Return the [X, Y] coordinate for the center point of the cell that contains the specified text.  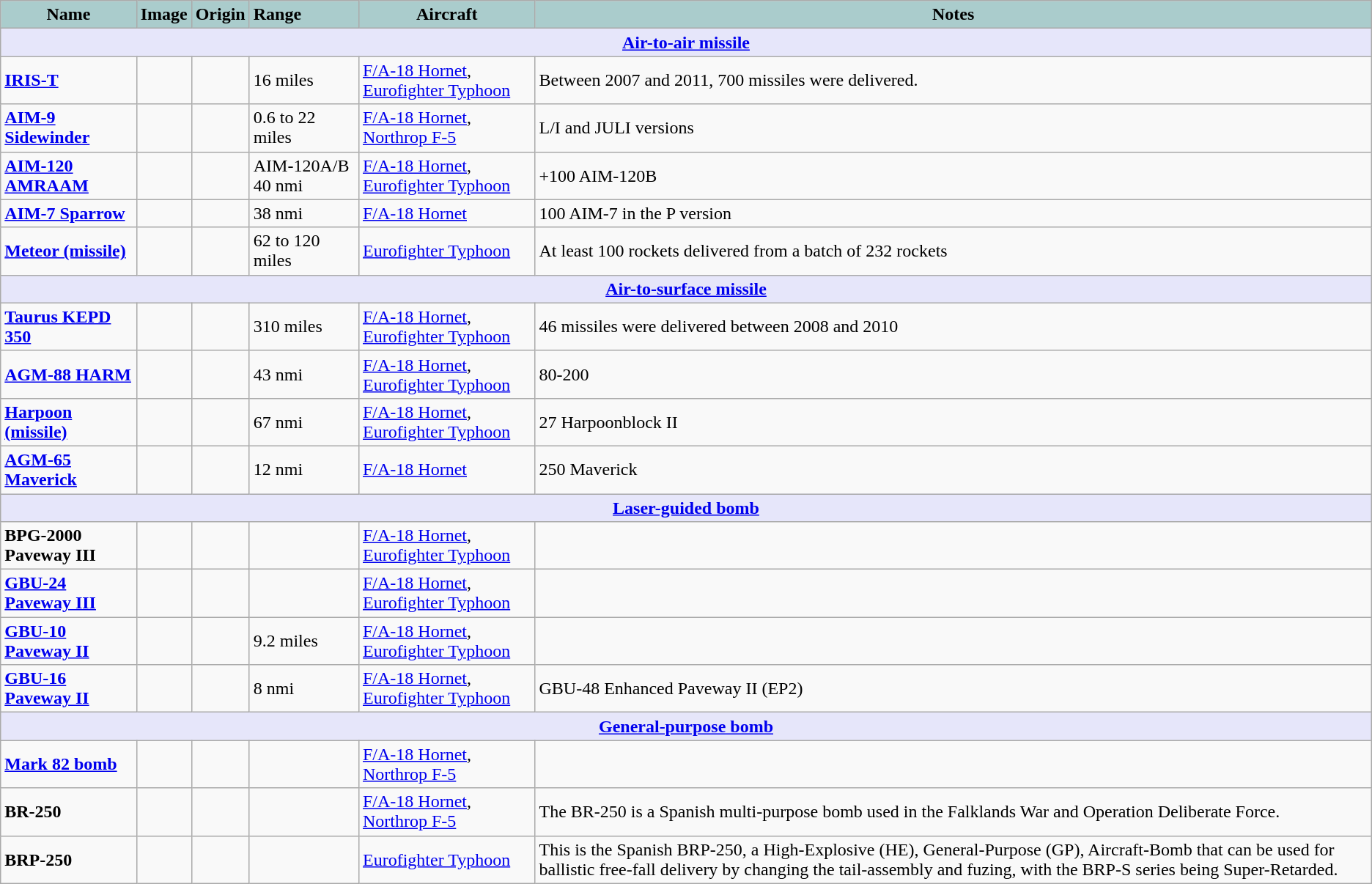
Harpoon (missile) [69, 422]
Between 2007 and 2011, 700 missiles were delivered. [953, 81]
67 nmi [303, 422]
Image [164, 15]
IRIS-T [69, 81]
100 AIM-7 in the P version [953, 213]
12 nmi [303, 469]
Laser-guided bomb [686, 508]
Aircraft [446, 15]
L/I and JULI versions [953, 128]
General-purpose bomb [686, 726]
Mark 82 bomb [69, 764]
Range [303, 15]
43 nmi [303, 374]
AIM-7 Sparrow [69, 213]
+100 AIM-120B [953, 176]
AIM-120 AMRAAM [69, 176]
16 miles [303, 81]
AGM-88 HARM [69, 374]
BR-250 [69, 812]
Origin [220, 15]
GBU-48 Enhanced Paveway II (EP2) [953, 689]
AIM-9 Sidewinder [69, 128]
Name [69, 15]
80-200 [953, 374]
8 nmi [303, 689]
38 nmi [303, 213]
9.2 miles [303, 641]
GBU-10 Paveway II [69, 641]
AIM-120A/B 40 nmi [303, 176]
At least 100 rockets delivered from a batch of 232 rockets [953, 251]
62 to 120 miles [303, 251]
250 Maverick [953, 469]
AGM-65 Maverick [69, 469]
GBU-16 Paveway II [69, 689]
Meteor (missile) [69, 251]
27 Harpoonblock II [953, 422]
Taurus KEPD 350 [69, 327]
Air-to-surface missile [686, 289]
GBU-24 Paveway III [69, 594]
BPG-2000 Paveway III [69, 545]
The BR-250 is a Spanish multi-purpose bomb used in the Falklands War and Operation Deliberate Force. [953, 812]
310 miles [303, 327]
0.6 to 22 miles [303, 128]
Notes [953, 15]
Air-to-air missile [686, 43]
46 missiles were delivered between 2008 and 2010 [953, 327]
BRP-250 [69, 859]
